Detect which cell encompasses the target text, then output its [X, Y] center coordinate. 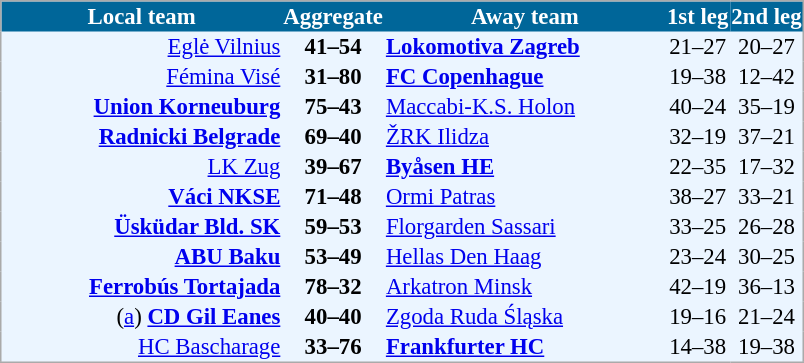
31–80 [334, 77]
75–43 [334, 107]
40–24 [697, 107]
21–27 [697, 47]
Ormi Patras [524, 197]
2nd leg [767, 16]
21–24 [767, 317]
Hellas Den Haag [524, 257]
Radnicki Belgrade [142, 137]
ŽRK Ilidza [524, 137]
Ferrobús Tortajada [142, 287]
Byåsen HE [524, 167]
ABU Baku [142, 257]
Maccabi-K.S. Holon [524, 107]
39–67 [334, 167]
30–25 [767, 257]
38–27 [697, 197]
Váci NKSE [142, 197]
HC Bascharage [142, 347]
FC Copenhague [524, 77]
Local team [142, 16]
33–25 [697, 227]
36–13 [767, 287]
69–40 [334, 137]
23–24 [697, 257]
26–28 [767, 227]
32–19 [697, 137]
71–48 [334, 197]
33–76 [334, 347]
Lokomotiva Zagreb [524, 47]
37–21 [767, 137]
78–32 [334, 287]
Frankfurter HC [524, 347]
(a) CD Gil Eanes [142, 317]
1st leg [697, 16]
42–19 [697, 287]
Fémina Visé [142, 77]
22–35 [697, 167]
Arkatron Minsk [524, 287]
Üsküdar Bld. SK [142, 227]
40–40 [334, 317]
Florgarden Sassari [524, 227]
14–38 [697, 347]
LK Zug [142, 167]
Away team [524, 16]
59–53 [334, 227]
20–27 [767, 47]
12–42 [767, 77]
Zgoda Ruda Śląska [524, 317]
Eglė Vilnius [142, 47]
33–21 [767, 197]
17–32 [767, 167]
Aggregate [334, 16]
53–49 [334, 257]
41–54 [334, 47]
Union Korneuburg [142, 107]
19–16 [697, 317]
35–19 [767, 107]
